Locate the cell with the specified text and output its [x, y] center coordinate. 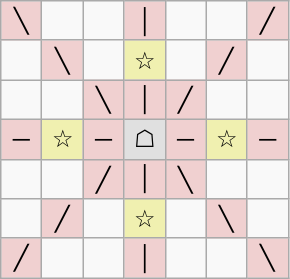
☖ [144, 139]
